Pinpoint the cell where the given text exists, returning its [X, Y] midpoint coordinate. 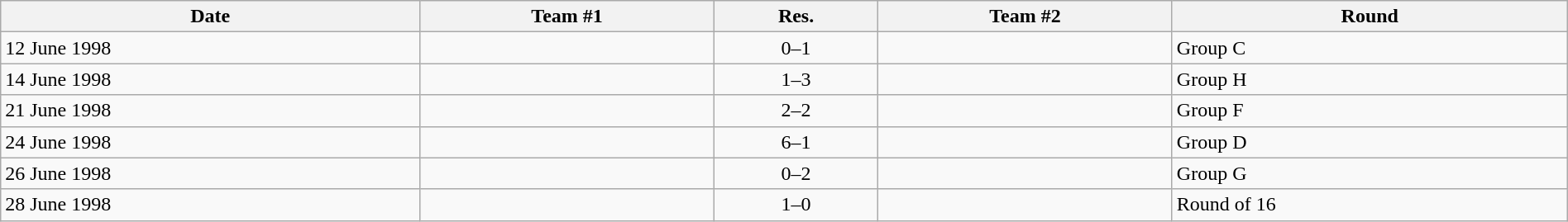
28 June 1998 [210, 205]
1–3 [796, 79]
Date [210, 17]
Res. [796, 17]
Group D [1370, 142]
Group C [1370, 48]
2–2 [796, 111]
Round [1370, 17]
0–2 [796, 173]
24 June 1998 [210, 142]
26 June 1998 [210, 173]
Group G [1370, 173]
Round of 16 [1370, 205]
1–0 [796, 205]
Team #2 [1025, 17]
12 June 1998 [210, 48]
6–1 [796, 142]
Team #1 [567, 17]
14 June 1998 [210, 79]
21 June 1998 [210, 111]
0–1 [796, 48]
Group H [1370, 79]
Group F [1370, 111]
